Search for the cell housing the specified text and yield its (X, Y) center coordinate. 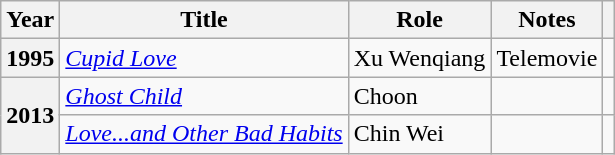
2013 (30, 115)
Choon (420, 96)
Role (420, 20)
Title (204, 20)
Notes (547, 20)
Year (30, 20)
Ghost Child (204, 96)
Xu Wenqiang (420, 58)
1995 (30, 58)
Love...and Other Bad Habits (204, 134)
Cupid Love (204, 58)
Chin Wei (420, 134)
Telemovie (547, 58)
